Return the (X, Y) coordinate for the center point of the cell that contains the specified text.  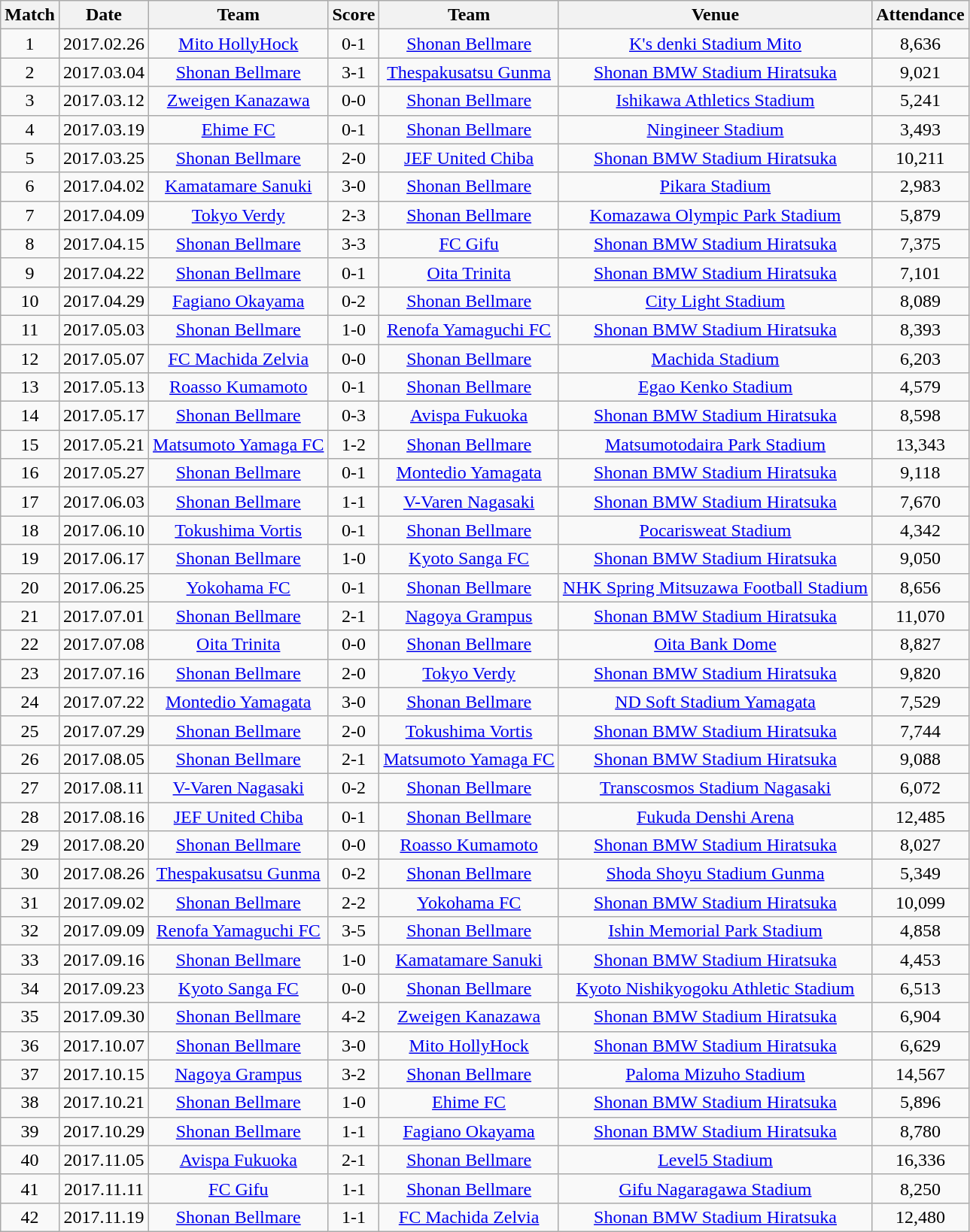
3-3 (354, 244)
10,211 (920, 158)
11,070 (920, 616)
6,513 (920, 988)
36 (30, 1045)
ND Soft Stadium Yamagata (715, 702)
14 (30, 416)
2017.07.01 (104, 616)
Oita Bank Dome (715, 645)
37 (30, 1074)
2017.05.21 (104, 445)
33 (30, 960)
2017.06.25 (104, 587)
6,072 (920, 787)
2017.09.09 (104, 931)
2017.10.21 (104, 1103)
2017.08.05 (104, 759)
8,656 (920, 587)
2017.11.11 (104, 1188)
2017.05.07 (104, 359)
8,827 (920, 645)
39 (30, 1131)
26 (30, 759)
12,485 (920, 816)
22 (30, 645)
2017.04.02 (104, 187)
Fukuda Denshi Arena (715, 816)
2017.03.12 (104, 101)
12,480 (920, 1217)
2017.05.13 (104, 387)
Score (354, 15)
4,453 (920, 960)
2017.08.26 (104, 874)
24 (30, 702)
10 (30, 301)
13 (30, 387)
5,879 (920, 215)
11 (30, 329)
Gifu Nagaragawa Stadium (715, 1188)
2017.06.17 (104, 559)
21 (30, 616)
Matsumotodaira Park Stadium (715, 445)
Venue (715, 15)
2017.10.29 (104, 1131)
NHK Spring Mitsuzawa Football Stadium (715, 587)
2 (30, 72)
Transcosmos Stadium Nagasaki (715, 787)
Pocarisweat Stadium (715, 530)
2017.10.07 (104, 1045)
27 (30, 787)
5,896 (920, 1103)
2017.11.05 (104, 1160)
4,579 (920, 387)
2017.09.30 (104, 1017)
3-5 (354, 931)
4,342 (920, 530)
38 (30, 1103)
8,780 (920, 1131)
7 (30, 215)
16 (30, 473)
9,050 (920, 559)
6 (30, 187)
Egao Kenko Stadium (715, 387)
2017.09.16 (104, 960)
2017.04.29 (104, 301)
3-1 (354, 72)
32 (30, 931)
Ishin Memorial Park Stadium (715, 931)
7,101 (920, 272)
34 (30, 988)
0-3 (354, 416)
2017.06.10 (104, 530)
Machida Stadium (715, 359)
18 (30, 530)
Ningineer Stadium (715, 129)
2017.07.08 (104, 645)
6,203 (920, 359)
K's denki Stadium Mito (715, 44)
9,820 (920, 673)
2017.07.22 (104, 702)
9,088 (920, 759)
2017.03.04 (104, 72)
7,529 (920, 702)
12 (30, 359)
8,393 (920, 329)
8,089 (920, 301)
2017.05.17 (104, 416)
2017.08.16 (104, 816)
Kyoto Nishikyogoku Athletic Stadium (715, 988)
30 (30, 874)
29 (30, 845)
19 (30, 559)
8,027 (920, 845)
9,118 (920, 473)
16,336 (920, 1160)
Level5 Stadium (715, 1160)
2017.11.19 (104, 1217)
Paloma Mizuho Stadium (715, 1074)
9 (30, 272)
17 (30, 502)
8,636 (920, 44)
2017.02.26 (104, 44)
2017.09.02 (104, 903)
Date (104, 15)
40 (30, 1160)
Shoda Shoyu Stadium Gunma (715, 874)
35 (30, 1017)
Komazawa Olympic Park Stadium (715, 215)
6,904 (920, 1017)
9,021 (920, 72)
7,744 (920, 730)
2017.08.20 (104, 845)
42 (30, 1217)
25 (30, 730)
8,598 (920, 416)
2017.07.16 (104, 673)
2017.04.22 (104, 272)
15 (30, 445)
5,349 (920, 874)
28 (30, 816)
3 (30, 101)
31 (30, 903)
2017.08.11 (104, 787)
2017.03.25 (104, 158)
2,983 (920, 187)
3-2 (354, 1074)
Pikara Stadium (715, 187)
2017.04.15 (104, 244)
4-2 (354, 1017)
3,493 (920, 129)
41 (30, 1188)
Attendance (920, 15)
4,858 (920, 931)
2017.03.19 (104, 129)
2017.05.27 (104, 473)
13,343 (920, 445)
4 (30, 129)
2017.10.15 (104, 1074)
1 (30, 44)
2-3 (354, 215)
2017.09.23 (104, 988)
8,250 (920, 1188)
20 (30, 587)
2-2 (354, 903)
23 (30, 673)
2017.05.03 (104, 329)
14,567 (920, 1074)
5 (30, 158)
1-2 (354, 445)
7,670 (920, 502)
Ishikawa Athletics Stadium (715, 101)
2017.07.29 (104, 730)
8 (30, 244)
2017.06.03 (104, 502)
7,375 (920, 244)
City Light Stadium (715, 301)
2017.04.09 (104, 215)
5,241 (920, 101)
10,099 (920, 903)
Match (30, 15)
6,629 (920, 1045)
